Locate the cell with the specified text and output its (X, Y) center coordinate. 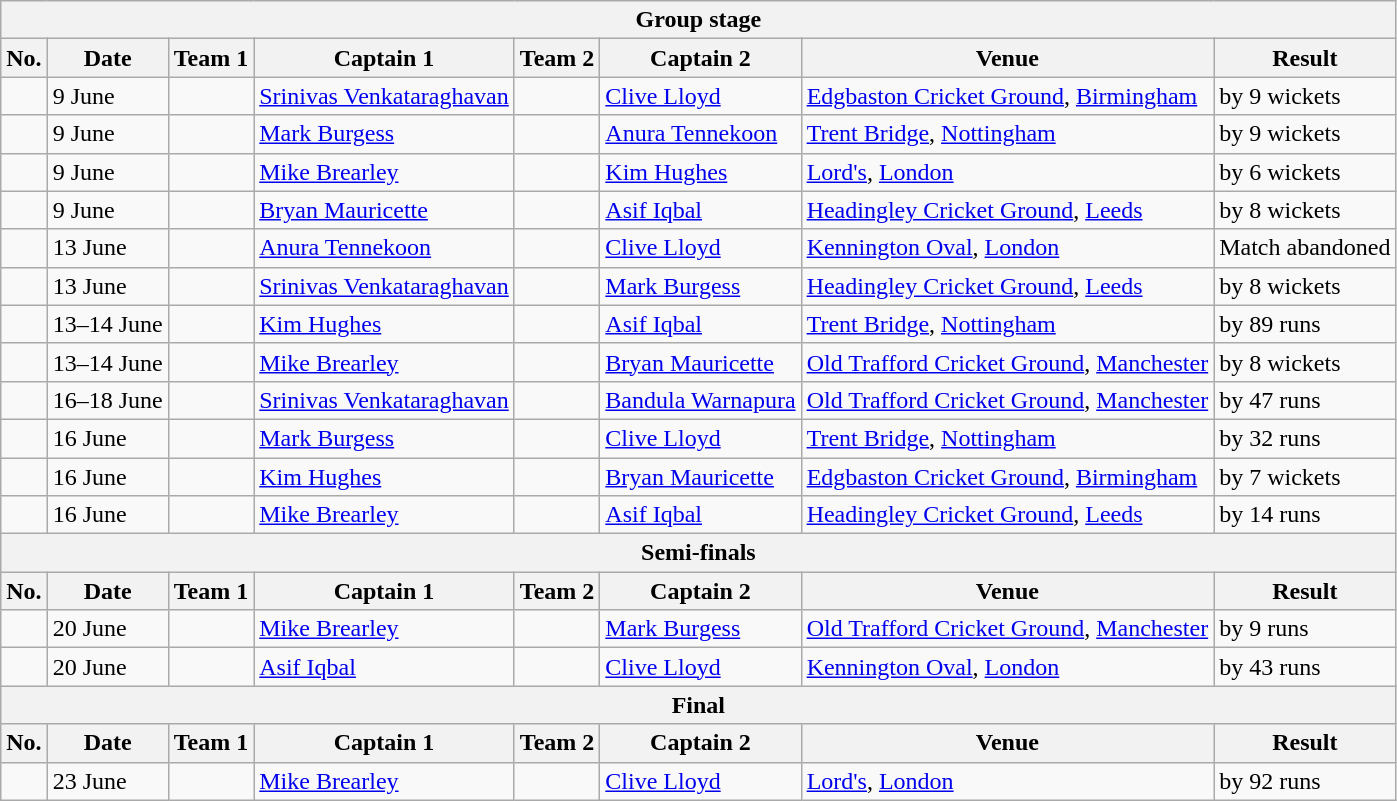
by 6 wickets (1305, 172)
by 9 runs (1305, 629)
Semi-finals (698, 553)
23 June (108, 781)
by 92 runs (1305, 781)
by 7 wickets (1305, 477)
Group stage (698, 20)
16–18 June (108, 400)
by 47 runs (1305, 400)
by 89 runs (1305, 324)
Bandula Warnapura (700, 400)
Match abandoned (1305, 248)
by 14 runs (1305, 515)
by 43 runs (1305, 667)
by 32 runs (1305, 438)
Final (698, 705)
